Extract the [X, Y] coordinate from the center of the cell holding the provided text.  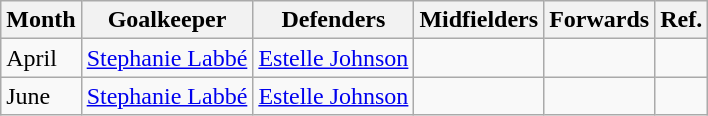
Forwards [600, 20]
Goalkeeper [167, 20]
Month [41, 20]
Midfielders [479, 20]
April [41, 58]
June [41, 96]
Defenders [334, 20]
Ref. [682, 20]
